Extract the (X, Y) coordinate from the center of the cell holding the provided text.  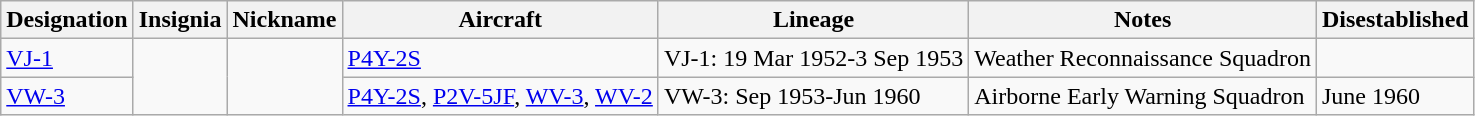
P4Y-2S (500, 58)
Insignia (180, 20)
Notes (1143, 20)
Designation (67, 20)
VW-3: Sep 1953-Jun 1960 (813, 96)
June 1960 (1395, 96)
Airborne Early Warning Squadron (1143, 96)
Nickname (284, 20)
Disestablished (1395, 20)
VJ-1: 19 Mar 1952-3 Sep 1953 (813, 58)
Weather Reconnaissance Squadron (1143, 58)
P4Y-2S, P2V-5JF, WV-3, WV-2 (500, 96)
VJ-1 (67, 58)
Aircraft (500, 20)
VW-3 (67, 96)
Lineage (813, 20)
